Detect which cell encompasses the target text, then output its (x, y) center coordinate. 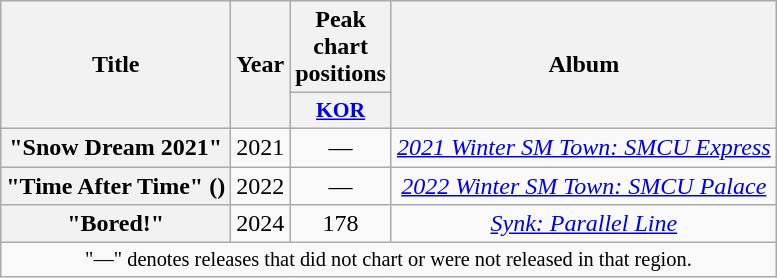
Synk: Parallel Line (584, 224)
Title (116, 65)
"Time After Time" () (116, 185)
178 (341, 224)
Album (584, 65)
2024 (260, 224)
Peak chartpositions (341, 47)
Year (260, 65)
2021 (260, 147)
"Bored!" (116, 224)
2022 (260, 185)
"Snow Dream 2021" (116, 147)
KOR (341, 111)
"—" denotes releases that did not chart or were not released in that region. (388, 260)
2022 Winter SM Town: SMCU Palace (584, 185)
2021 Winter SM Town: SMCU Express (584, 147)
